Extract the [x, y] coordinate from the center of the cell holding the provided text.  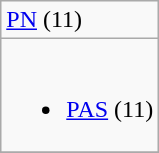
PN (11) [80, 20]
PAS (11) [80, 96]
